Detect which cell encompasses the target text, then output its [x, y] center coordinate. 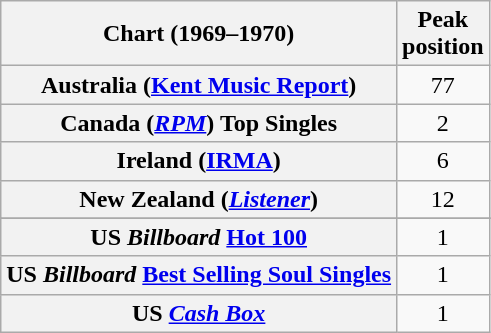
US Billboard Best Selling Soul Singles [199, 275]
Chart (1969–1970) [199, 34]
6 [443, 161]
New Zealand (Listener) [199, 199]
77 [443, 85]
Canada (RPM) Top Singles [199, 123]
Australia (Kent Music Report) [199, 85]
US Cash Box [199, 313]
2 [443, 123]
US Billboard Hot 100 [199, 237]
Ireland (IRMA) [199, 161]
Peakposition [443, 34]
12 [443, 199]
